From the cell containing the given text, extract its center point as [x, y] coordinate. 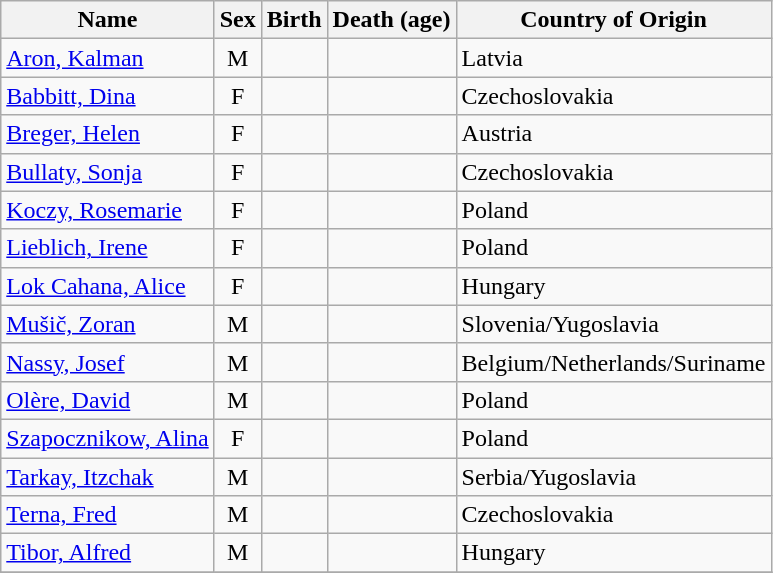
Name [108, 20]
Austria [614, 134]
Koczy, Rosemarie [108, 210]
Bullaty, Sonja [108, 172]
Birth [294, 20]
Nassy, Josef [108, 362]
Szapocznikow, Alina [108, 438]
Olère, David [108, 400]
Tibor, Alfred [108, 553]
Mušič, Zoran [108, 324]
Slovenia/Yugoslavia [614, 324]
Latvia [614, 58]
Sex [238, 20]
Tarkay, Itzchak [108, 477]
Lieblich, Irene [108, 248]
Babbitt, Dina [108, 96]
Terna, Fred [108, 515]
Lok Cahana, Alice [108, 286]
Country of Origin [614, 20]
Belgium/Netherlands/Suriname [614, 362]
Serbia/Yugoslavia [614, 477]
Breger, Helen [108, 134]
Death (age) [392, 20]
Aron, Kalman [108, 58]
